Capture the cell that displays the provided text and extract its [X, Y] central coordinate. 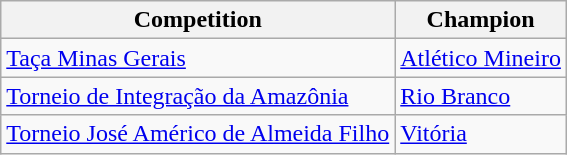
Taça Minas Gerais [198, 58]
Champion [481, 20]
Rio Branco [481, 96]
Competition [198, 20]
Atlético Mineiro [481, 58]
Vitória [481, 134]
Torneio José Américo de Almeida Filho [198, 134]
Torneio de Integração da Amazônia [198, 96]
